Search for the cell housing the specified text and yield its [x, y] center coordinate. 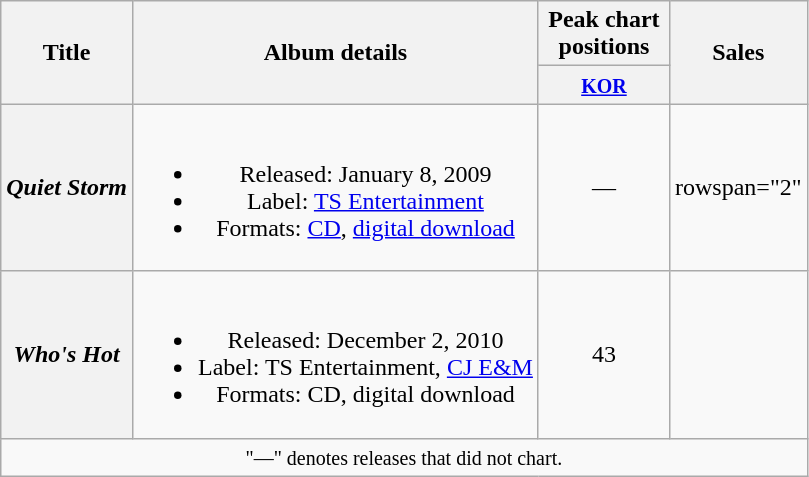
Peak chart positions [604, 34]
43 [604, 354]
Quiet Storm [67, 188]
rowspan="2" [738, 188]
Who's Hot [67, 354]
Album details [336, 52]
Released: December 2, 2010Label: TS Entertainment, CJ E&MFormats: CD, digital download [336, 354]
"—" denotes releases that did not chart. [404, 457]
KOR [604, 85]
— [604, 188]
Released: January 8, 2009Label: TS EntertainmentFormats: CD, digital download [336, 188]
Sales [738, 52]
Title [67, 52]
